Locate the cell with the specified text and output its [x, y] center coordinate. 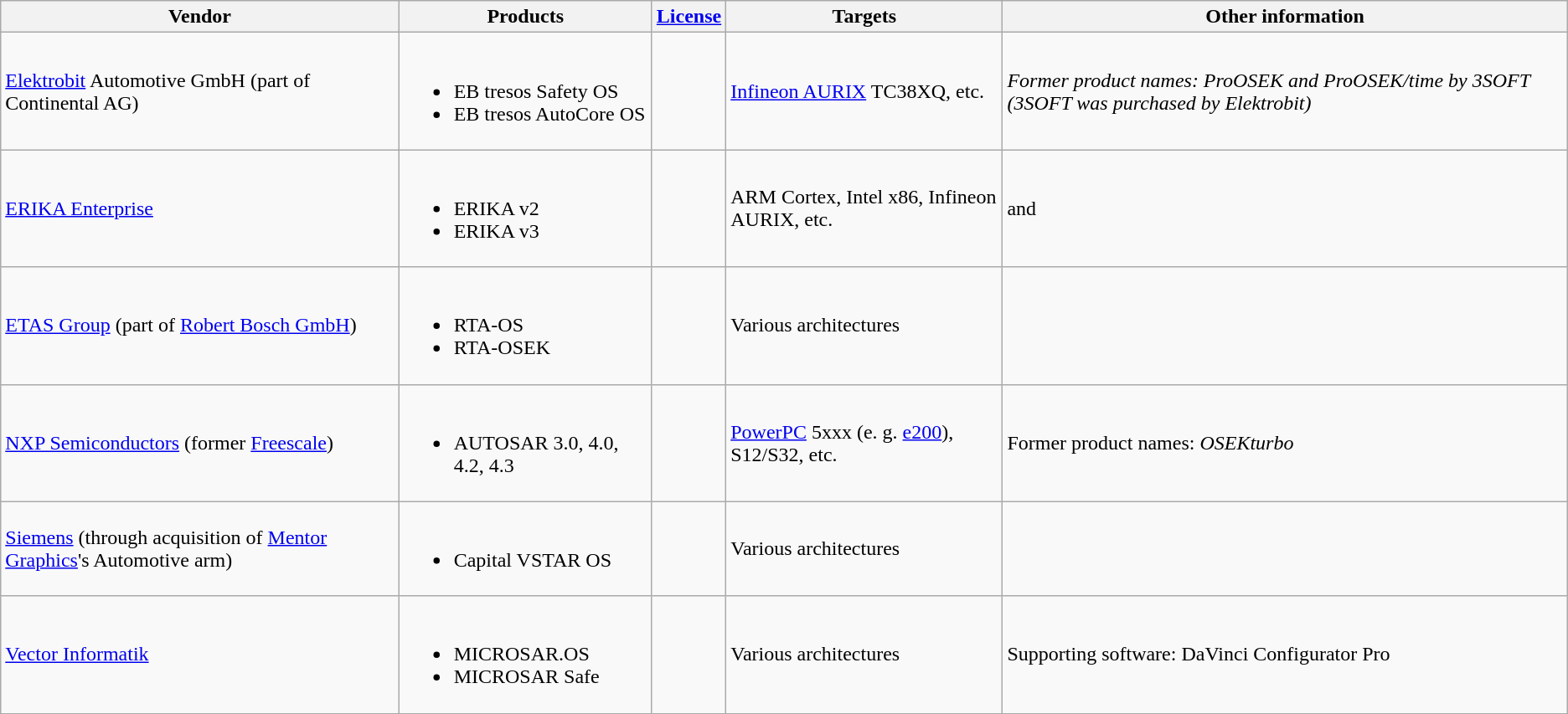
ERIKA v2ERIKA v3 [525, 208]
Supporting software: DaVinci Configurator Pro [1285, 655]
Vendor [199, 17]
Siemens (through acquisition of Mentor Graphics's Automotive arm) [199, 549]
ERIKA Enterprise [199, 208]
ARM Cortex, Intel x86, Infineon AURIX, etc. [864, 208]
ETAS Group (part of Robert Bosch GmbH) [199, 326]
License [689, 17]
Infineon AURIX TC38XQ, etc. [864, 91]
Other information [1285, 17]
Products [525, 17]
Capital VSTAR OS [525, 549]
MICROSAR.OSMICROSAR Safe [525, 655]
Vector Informatik [199, 655]
EB tresos Safety OSEB tresos AutoCore OS [525, 91]
and [1285, 208]
PowerPC 5xxx (e. g. e200), S12/S32, etc. [864, 443]
Elektrobit Automotive GmbH (part of Continental AG) [199, 91]
AUTOSAR 3.0, 4.0, 4.2, 4.3 [525, 443]
NXP Semiconductors (former Freescale) [199, 443]
Targets [864, 17]
RTA-OSRTA-OSEK [525, 326]
Former product names: OSEKturbo [1285, 443]
Former product names: ProOSEK and ProOSEK/time by 3SOFT (3SOFT was purchased by Elektrobit) [1285, 91]
